From the cell containing the given text, extract its center point as (X, Y) coordinate. 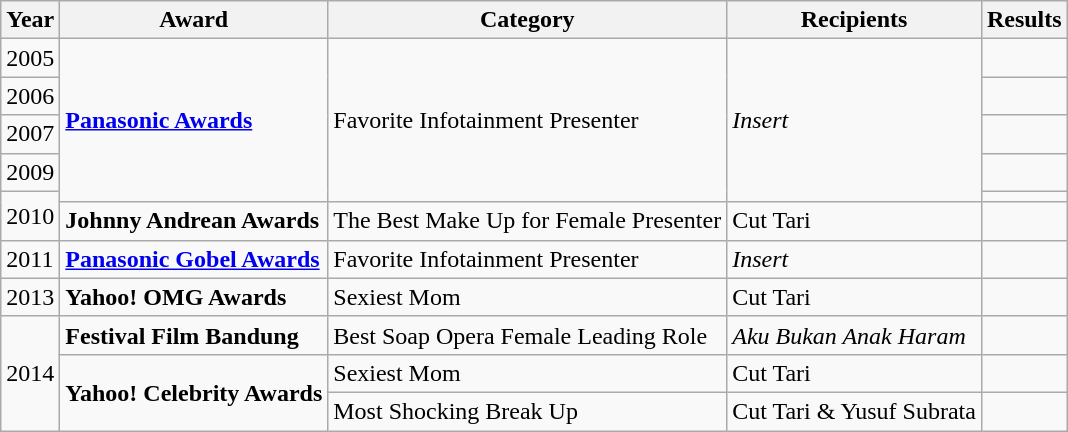
Award (194, 20)
2011 (30, 259)
Panasonic Awards (194, 120)
Panasonic Gobel Awards (194, 259)
Most Shocking Break Up (528, 411)
2014 (30, 373)
Year (30, 20)
Aku Bukan Anak Haram (854, 335)
2009 (30, 172)
2013 (30, 297)
Festival Film Bandung (194, 335)
Yahoo! Celebrity Awards (194, 392)
Yahoo! OMG Awards (194, 297)
Recipients (854, 20)
2010 (30, 216)
Category (528, 20)
The Best Make Up for Female Presenter (528, 221)
Results (1024, 20)
2006 (30, 96)
2007 (30, 134)
Cut Tari & Yusuf Subrata (854, 411)
2005 (30, 58)
Best Soap Opera Female Leading Role (528, 335)
Johnny Andrean Awards (194, 221)
